Capture the cell that displays the provided text and extract its [X, Y] central coordinate. 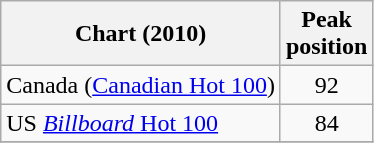
US Billboard Hot 100 [141, 123]
92 [326, 85]
84 [326, 123]
Peakposition [326, 34]
Canada (Canadian Hot 100) [141, 85]
Chart (2010) [141, 34]
